Provide the (x, y) coordinate of the cell's center where the given text is located.  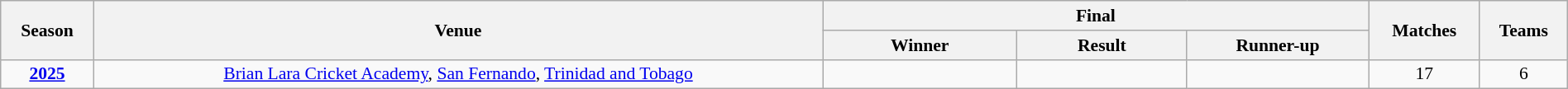
Matches (1424, 30)
Venue (458, 30)
Teams (1523, 30)
Winner (920, 45)
Final (1096, 16)
17 (1424, 74)
Brian Lara Cricket Academy, San Fernando, Trinidad and Tobago (458, 74)
Season (47, 30)
6 (1523, 74)
2025 (47, 74)
Result (1102, 45)
Runner-up (1278, 45)
